From the cell containing the given text, extract its center point as (x, y) coordinate. 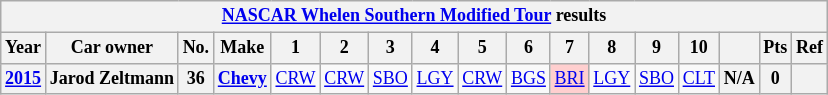
Year (24, 48)
CLT (698, 78)
4 (435, 48)
2015 (24, 78)
NASCAR Whelen Southern Modified Tour results (414, 16)
7 (570, 48)
3 (391, 48)
36 (196, 78)
5 (482, 48)
Pts (776, 48)
BGS (529, 78)
N/A (739, 78)
10 (698, 48)
No. (196, 48)
1 (296, 48)
Ref (810, 48)
0 (776, 78)
BRI (570, 78)
2 (344, 48)
Car owner (112, 48)
9 (657, 48)
6 (529, 48)
Jarod Zeltmann (112, 78)
8 (612, 48)
Make (242, 48)
Chevy (242, 78)
